Identify which cell holds the provided text, then report its [X, Y] central coordinate. 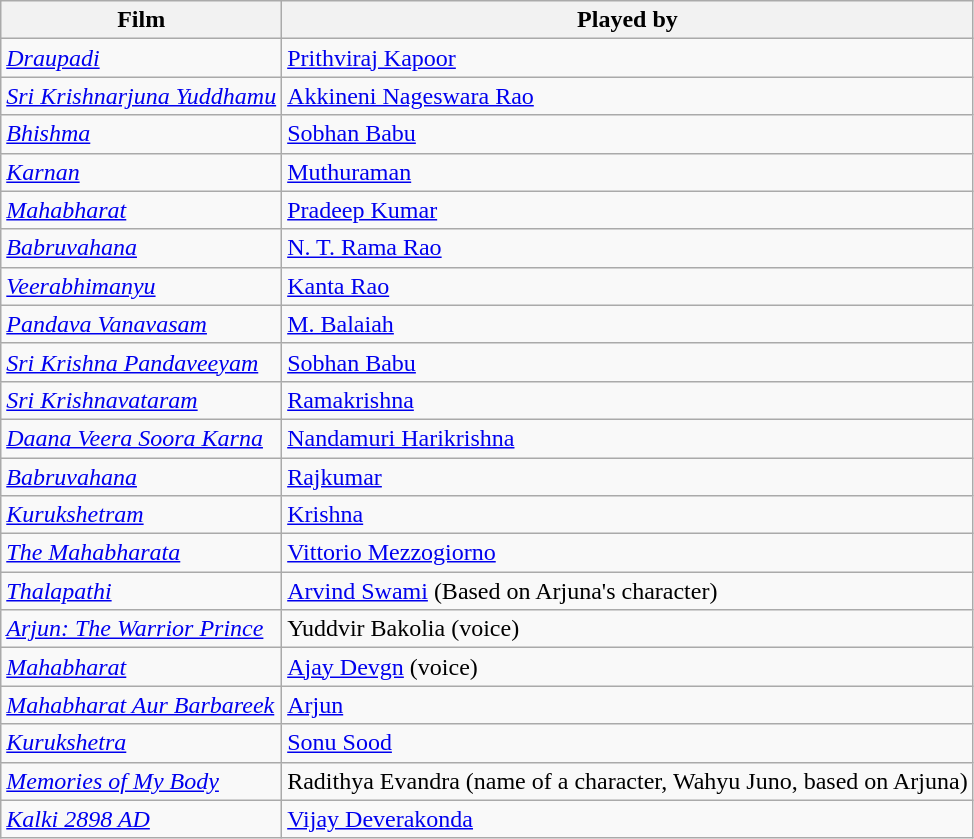
Arjun [628, 705]
Arvind Swami (Based on Arjuna's character) [628, 591]
Ajay Devgn (voice) [628, 667]
M. Balaiah [628, 324]
Played by [628, 20]
Memories of My Body [142, 781]
Kalki 2898 AD [142, 819]
Sri Krishna Pandaveeyam [142, 362]
Mahabharat Aur Barbareek [142, 705]
Kurukshetram [142, 515]
Vijay Deverakonda [628, 819]
Krishna [628, 515]
Akkineni Nageswara Rao [628, 96]
Daana Veera Soora Karna [142, 438]
Pandava Vanavasam [142, 324]
Kurukshetra [142, 743]
Veerabhimanyu [142, 286]
Radithya Evandra (name of a character, Wahyu Juno, based on Arjuna) [628, 781]
Sri Krishnavataram [142, 400]
Yuddvir Bakolia (voice) [628, 629]
Prithviraj Kapoor [628, 58]
Film [142, 20]
Ramakrishna [628, 400]
Pradeep Kumar [628, 210]
Kanta Rao [628, 286]
Rajkumar [628, 477]
The Mahabharata [142, 553]
Nandamuri Harikrishna [628, 438]
Sonu Sood [628, 743]
Muthuraman [628, 172]
Arjun: The Warrior Prince [142, 629]
Vittorio Mezzogiorno [628, 553]
Thalapathi [142, 591]
N. T. Rama Rao [628, 248]
Sri Krishnarjuna Yuddhamu [142, 96]
Bhishma [142, 134]
Draupadi [142, 58]
Karnan [142, 172]
